Output the [X, Y] coordinate of the center of the cell containing the given text.  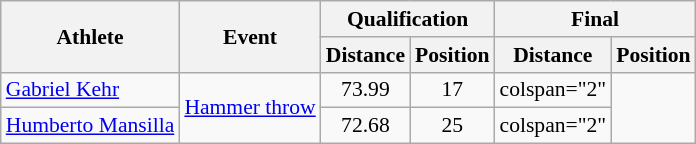
Humberto Mansilla [90, 126]
72.68 [366, 126]
Final [596, 19]
25 [452, 126]
73.99 [366, 90]
17 [452, 90]
Event [250, 36]
Qualification [408, 19]
Athlete [90, 36]
Gabriel Kehr [90, 90]
Hammer throw [250, 108]
